For the text-containing cell, return its midpoint in [X, Y] coordinate format. 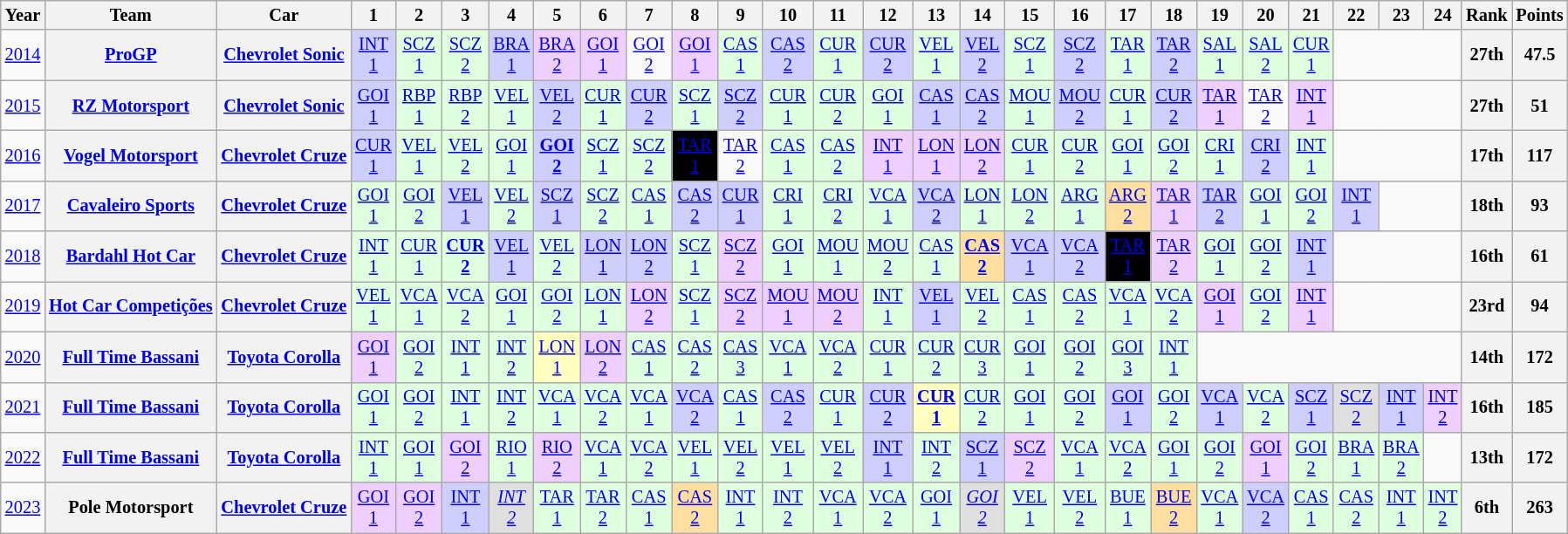
2016 [23, 155]
2014 [23, 55]
23rd [1487, 306]
Vogel Motorsport [131, 155]
18th [1487, 206]
2 [419, 15]
8 [695, 15]
2015 [23, 106]
17th [1487, 155]
15 [1030, 15]
61 [1540, 257]
20 [1265, 15]
21 [1311, 15]
117 [1540, 155]
6 [604, 15]
CUR3 [983, 357]
3 [465, 15]
GOI3 [1127, 357]
Bardahl Hot Car [131, 257]
RBP1 [419, 106]
Cavaleiro Sports [131, 206]
18 [1174, 15]
Hot Car Competições [131, 306]
13th [1487, 457]
ARG1 [1080, 206]
93 [1540, 206]
14th [1487, 357]
19 [1220, 15]
9 [741, 15]
5 [557, 15]
11 [838, 15]
13 [936, 15]
24 [1443, 15]
SAL2 [1265, 55]
16 [1080, 15]
185 [1540, 407]
Team [131, 15]
47.5 [1540, 55]
10 [787, 15]
ARG2 [1127, 206]
BUE1 [1127, 508]
2020 [23, 357]
2023 [23, 508]
Year [23, 15]
Rank [1487, 15]
4 [511, 15]
12 [888, 15]
2017 [23, 206]
17 [1127, 15]
23 [1401, 15]
Points [1540, 15]
1 [373, 15]
94 [1540, 306]
2022 [23, 457]
RBP2 [465, 106]
Pole Motorsport [131, 508]
2021 [23, 407]
7 [649, 15]
RIO1 [511, 457]
CAS3 [741, 357]
2019 [23, 306]
51 [1540, 106]
BUE2 [1174, 508]
RIO2 [557, 457]
2018 [23, 257]
Car [284, 15]
ProGP [131, 55]
6th [1487, 508]
14 [983, 15]
SAL1 [1220, 55]
22 [1356, 15]
263 [1540, 508]
RZ Motorsport [131, 106]
